Capture the cell that displays the provided text and extract its (x, y) central coordinate. 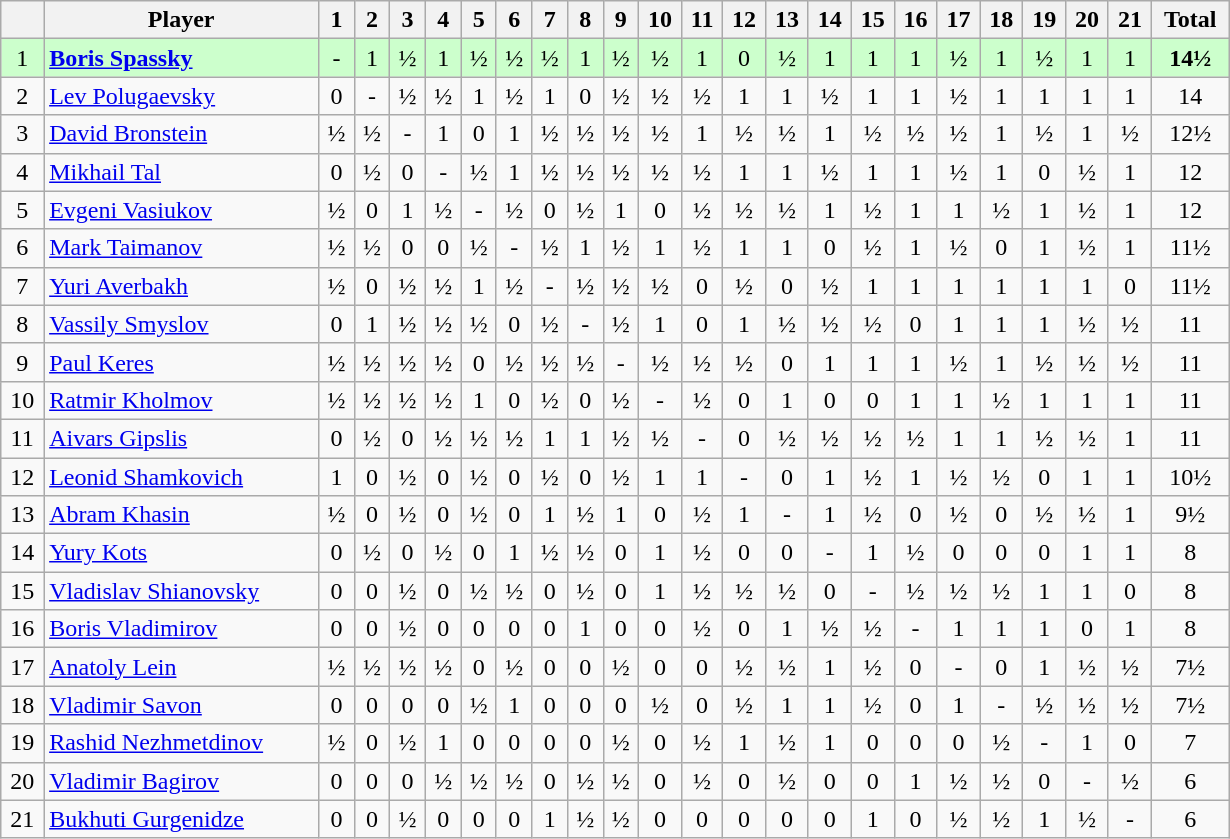
12½ (1190, 134)
Abram Khasin (182, 515)
10½ (1190, 477)
Mark Taimanov (182, 248)
Rashid Nezhmetdinov (182, 743)
Vladimir Bagirov (182, 781)
Paul Keres (182, 362)
Vladislav Shianovsky (182, 591)
Player (182, 20)
Anatoly Lein (182, 667)
14½ (1190, 58)
9½ (1190, 515)
Bukhuti Gurgenidze (182, 819)
Boris Vladimirov (182, 629)
Ratmir Kholmov (182, 400)
Leonid Shamkovich (182, 477)
Mikhail Tal (182, 172)
Boris Spassky (182, 58)
Vassily Smyslov (182, 324)
Yury Kots (182, 553)
Yuri Averbakh (182, 286)
Total (1190, 20)
Evgeni Vasiukov (182, 210)
Aivars Gipslis (182, 438)
Vladimir Savon (182, 705)
Lev Polugaevsky (182, 96)
David Bronstein (182, 134)
